Locate the cell with the specified text and output its (x, y) center coordinate. 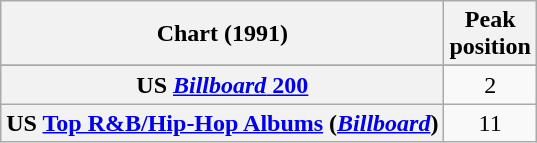
11 (490, 123)
Peakposition (490, 34)
US Top R&B/Hip-Hop Albums (Billboard) (222, 123)
2 (490, 85)
Chart (1991) (222, 34)
US Billboard 200 (222, 85)
